Extract the (x, y) coordinate from the center of the cell holding the provided text.  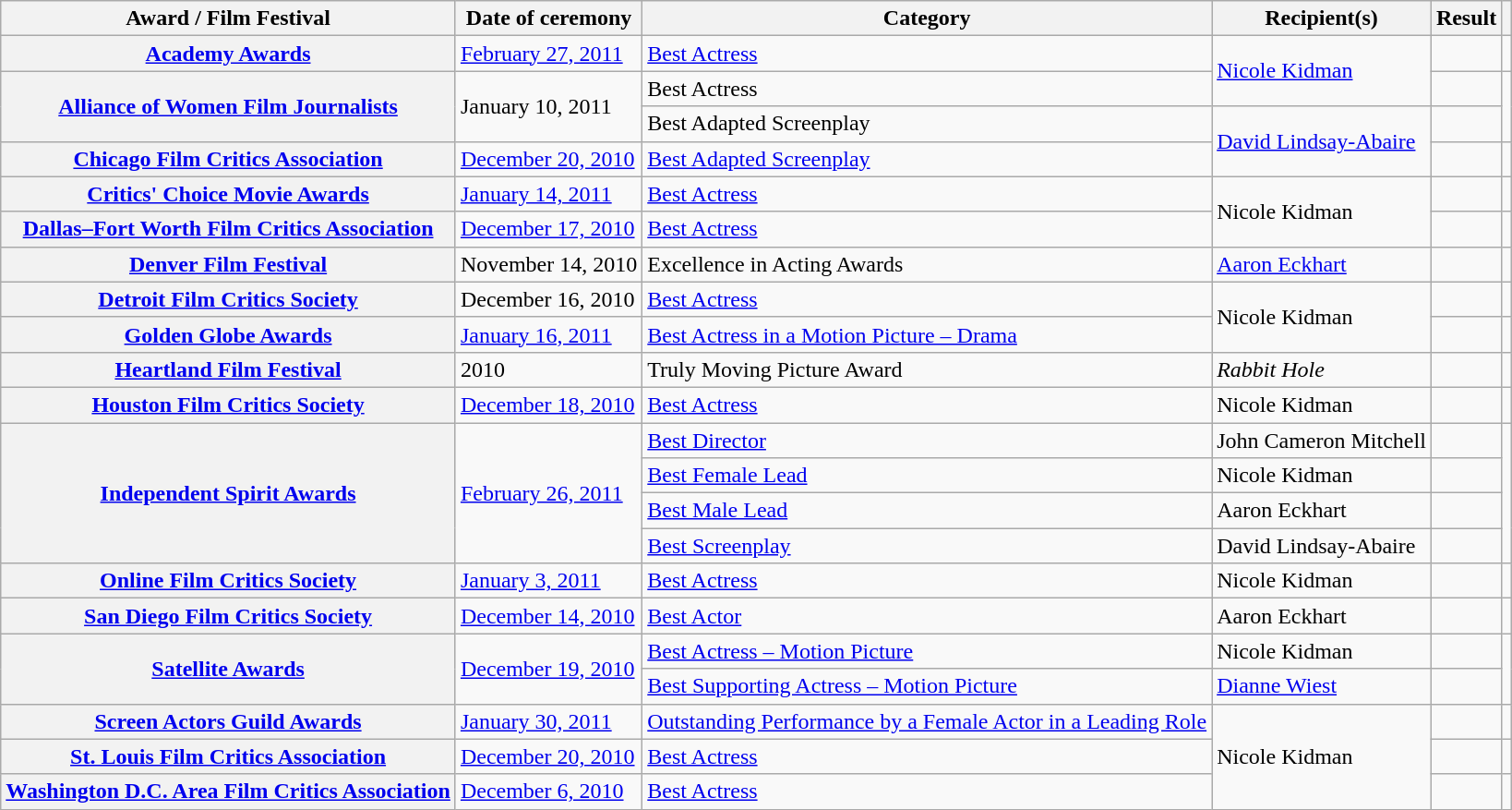
Critics' Choice Movie Awards (229, 194)
Online Film Critics Society (229, 581)
Best Actor (927, 616)
Independent Spirit Awards (229, 493)
Excellence in Acting Awards (927, 264)
January 3, 2011 (548, 581)
Academy Awards (229, 54)
Golden Globe Awards (229, 334)
Dallas–Fort Worth Film Critics Association (229, 229)
Denver Film Festival (229, 264)
Recipient(s) (1322, 18)
Best Actress – Motion Picture (927, 651)
Truly Moving Picture Award (927, 369)
Rabbit Hole (1322, 369)
Heartland Film Festival (229, 369)
Washington D.C. Area Film Critics Association (229, 792)
Detroit Film Critics Society (229, 299)
Best Male Lead (927, 511)
January 16, 2011 (548, 334)
January 14, 2011 (548, 194)
Best Director (927, 441)
December 17, 2010 (548, 229)
San Diego Film Critics Society (229, 616)
St. Louis Film Critics Association (229, 756)
December 6, 2010 (548, 792)
Houston Film Critics Society (229, 405)
Alliance of Women Film Journalists (229, 106)
Screen Actors Guild Awards (229, 721)
John Cameron Mitchell (1322, 441)
December 16, 2010 (548, 299)
2010 (548, 369)
January 10, 2011 (548, 106)
February 26, 2011 (548, 493)
Outstanding Performance by a Female Actor in a Leading Role (927, 721)
December 18, 2010 (548, 405)
January 30, 2011 (548, 721)
Date of ceremony (548, 18)
Result (1466, 18)
Best Supporting Actress – Motion Picture (927, 686)
Award / Film Festival (229, 18)
December 19, 2010 (548, 669)
Best Screenplay (927, 546)
November 14, 2010 (548, 264)
Chicago Film Critics Association (229, 159)
Satellite Awards (229, 669)
February 27, 2011 (548, 54)
Best Actress in a Motion Picture – Drama (927, 334)
December 14, 2010 (548, 616)
Dianne Wiest (1322, 686)
Category (927, 18)
Best Female Lead (927, 476)
